Pinpoint the cell where the given text exists, returning its (x, y) midpoint coordinate. 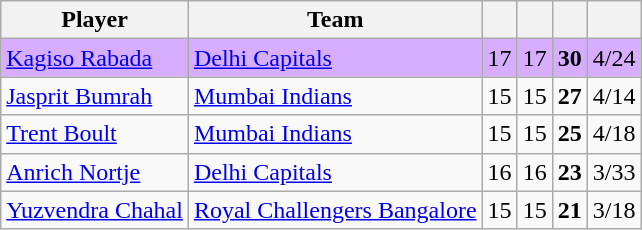
Trent Boult (95, 134)
Anrich Nortje (95, 172)
Yuzvendra Chahal (95, 210)
4/24 (614, 58)
Royal Challengers Bangalore (335, 210)
Jasprit Bumrah (95, 96)
23 (570, 172)
4/14 (614, 96)
Kagiso Rabada (95, 58)
4/18 (614, 134)
27 (570, 96)
3/18 (614, 210)
Player (95, 20)
Team (335, 20)
3/33 (614, 172)
21 (570, 210)
30 (570, 58)
25 (570, 134)
